Locate the cell with the specified text and output its [x, y] center coordinate. 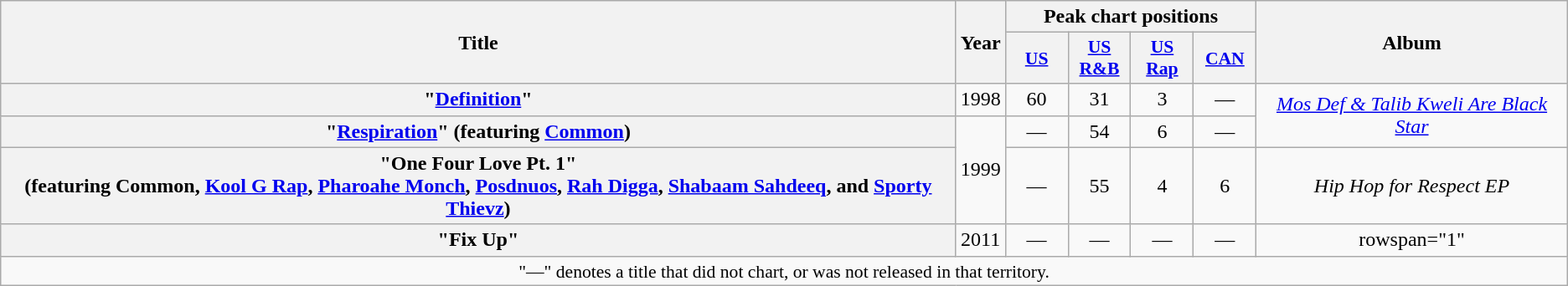
Year [980, 42]
"Fix Up" [478, 240]
Mos Def & Talib Kweli Are Black Star [1412, 115]
"Respiration" (featuring Common) [478, 131]
US [1037, 59]
4 [1163, 186]
USRap [1163, 59]
rowspan="1" [1412, 240]
Title [478, 42]
3 [1163, 100]
"—" denotes a title that did not chart, or was not released in that territory. [784, 271]
Peak chart positions [1131, 17]
1999 [980, 170]
Album [1412, 42]
Hip Hop for Respect EP [1412, 186]
55 [1099, 186]
2011 [980, 240]
"One Four Love Pt. 1"(featuring Common, Kool G Rap, Pharoahe Monch, Posdnuos, Rah Digga, Shabaam Sahdeeq, and Sporty Thievz) [478, 186]
"Definition" [478, 100]
CAN [1225, 59]
31 [1099, 100]
1998 [980, 100]
USR&B [1099, 59]
54 [1099, 131]
60 [1037, 100]
